For the text-containing cell, return its midpoint in (x, y) coordinate format. 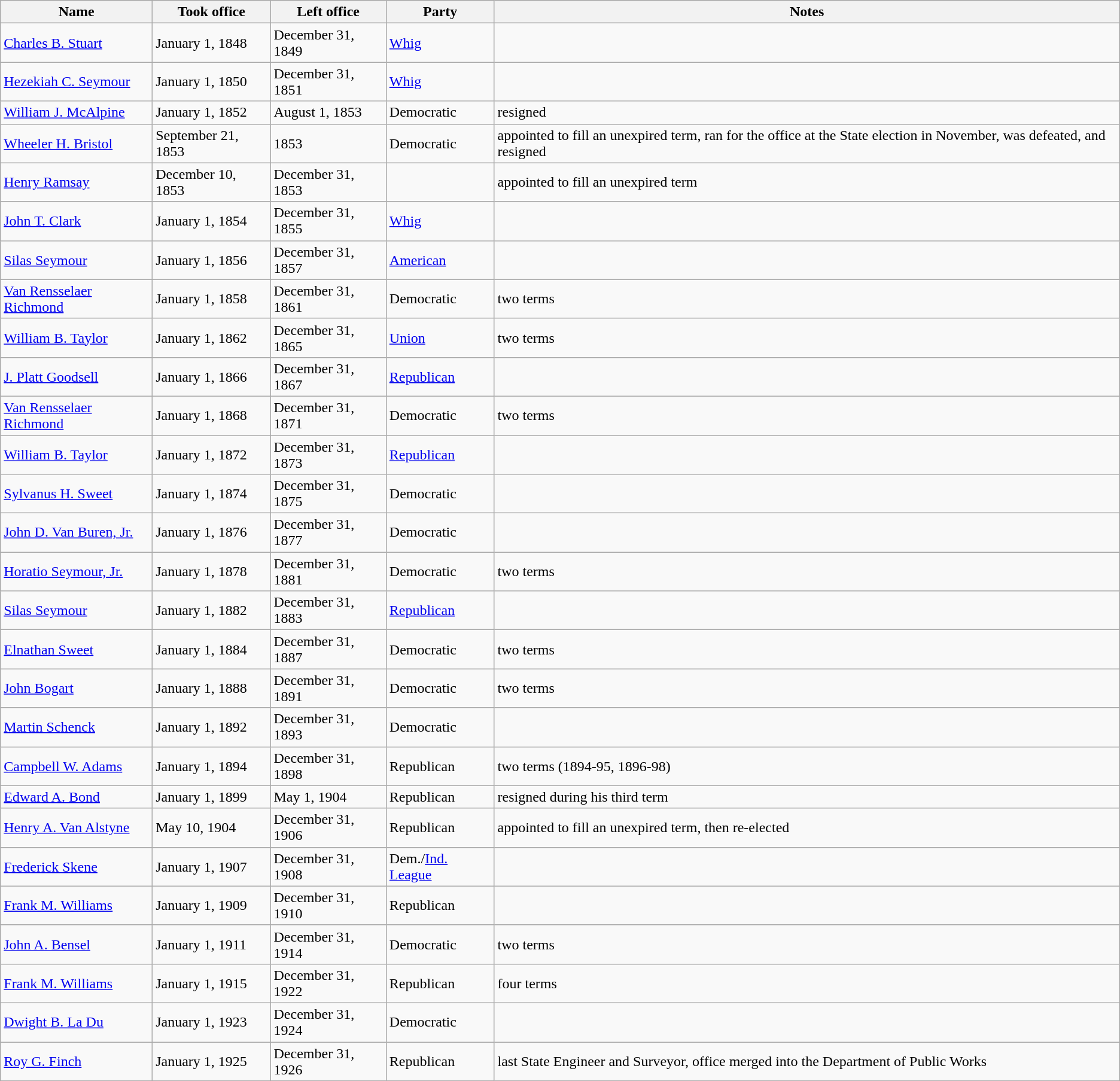
resigned during his third term (806, 797)
appointed to fill an unexpired term (806, 182)
December 10, 1853 (212, 182)
December 31, 1855 (328, 221)
January 1, 1882 (212, 610)
January 1, 1850 (212, 81)
December 31, 1873 (328, 455)
December 31, 1849 (328, 43)
Horatio Seymour, Jr. (77, 572)
January 1, 1888 (212, 688)
December 31, 1906 (328, 828)
January 1, 1854 (212, 221)
September 21, 1853 (212, 144)
Henry Ramsay (77, 182)
1853 (328, 144)
December 31, 1877 (328, 532)
January 1, 1872 (212, 455)
Edward A. Bond (77, 797)
January 1, 1866 (212, 377)
December 31, 1865 (328, 337)
January 1, 1915 (212, 983)
December 31, 1924 (328, 1022)
J. Platt Goodsell (77, 377)
January 1, 1899 (212, 797)
Dwight B. La Du (77, 1022)
January 1, 1856 (212, 260)
American (440, 260)
last State Engineer and Surveyor, office merged into the Department of Public Works (806, 1061)
Name (77, 12)
December 31, 1875 (328, 494)
Roy G. Finch (77, 1061)
two terms (1894-95, 1896-98) (806, 766)
Sylvanus H. Sweet (77, 494)
William J. McAlpine (77, 112)
January 1, 1868 (212, 415)
May 1, 1904 (328, 797)
John T. Clark (77, 221)
December 31, 1891 (328, 688)
Took office (212, 12)
John A. Bensel (77, 944)
December 31, 1857 (328, 260)
December 31, 1853 (328, 182)
January 1, 1858 (212, 299)
Left office (328, 12)
Party (440, 12)
appointed to fill an unexpired term, ran for the office at the State election in November, was defeated, and resigned (806, 144)
December 31, 1910 (328, 906)
Dem./Ind. League (440, 866)
Charles B. Stuart (77, 43)
Henry A. Van Alstyne (77, 828)
Martin Schenck (77, 727)
January 1, 1852 (212, 112)
May 10, 1904 (212, 828)
January 1, 1923 (212, 1022)
December 31, 1922 (328, 983)
January 1, 1909 (212, 906)
Elnathan Sweet (77, 650)
August 1, 1853 (328, 112)
January 1, 1878 (212, 572)
January 1, 1907 (212, 866)
Wheeler H. Bristol (77, 144)
January 1, 1892 (212, 727)
December 31, 1861 (328, 299)
December 31, 1851 (328, 81)
John D. Van Buren, Jr. (77, 532)
John Bogart (77, 688)
four terms (806, 983)
appointed to fill an unexpired term, then re-elected (806, 828)
January 1, 1876 (212, 532)
December 31, 1926 (328, 1061)
January 1, 1925 (212, 1061)
December 31, 1887 (328, 650)
December 31, 1881 (328, 572)
January 1, 1884 (212, 650)
December 31, 1914 (328, 944)
December 31, 1867 (328, 377)
December 31, 1893 (328, 727)
January 1, 1911 (212, 944)
Union (440, 337)
December 31, 1871 (328, 415)
January 1, 1874 (212, 494)
December 31, 1883 (328, 610)
January 1, 1894 (212, 766)
December 31, 1898 (328, 766)
December 31, 1908 (328, 866)
January 1, 1848 (212, 43)
Hezekiah C. Seymour (77, 81)
Frederick Skene (77, 866)
January 1, 1862 (212, 337)
Notes (806, 12)
resigned (806, 112)
Campbell W. Adams (77, 766)
